From the cell containing the given text, extract its center point as [X, Y] coordinate. 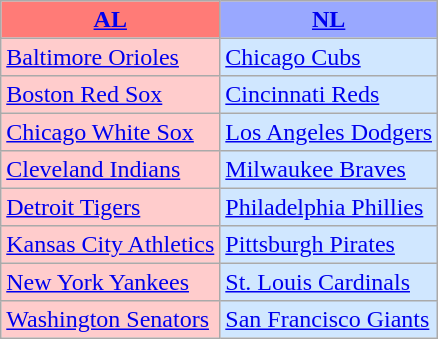
St. Louis Cardinals [329, 282]
Pittsburgh Pirates [329, 244]
Philadelphia Phillies [329, 206]
Detroit Tigers [110, 206]
Cleveland Indians [110, 170]
NL [329, 20]
Milwaukee Braves [329, 170]
AL [110, 20]
San Francisco Giants [329, 318]
Boston Red Sox [110, 94]
Baltimore Orioles [110, 56]
Washington Senators [110, 318]
Chicago White Sox [110, 132]
New York Yankees [110, 282]
Cincinnati Reds [329, 94]
Chicago Cubs [329, 56]
Kansas City Athletics [110, 244]
Los Angeles Dodgers [329, 132]
